Return the [X, Y] coordinate for the center point of the cell that contains the specified text.  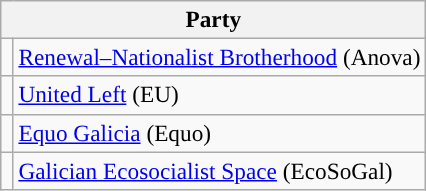
Galician Ecosocialist Space (EcoSoGal) [220, 170]
Party [214, 19]
Equo Galicia (Equo) [220, 133]
United Left (EU) [220, 95]
Renewal–Nationalist Brotherhood (Anova) [220, 57]
